Output the [X, Y] coordinate of the center of the cell containing the given text.  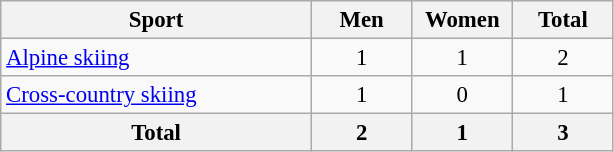
0 [462, 95]
Men [362, 20]
3 [564, 133]
Sport [156, 20]
Women [462, 20]
Alpine skiing [156, 58]
Cross-country skiing [156, 95]
